Find where the given text appears and provide that cell's center as [x, y] coordinate. 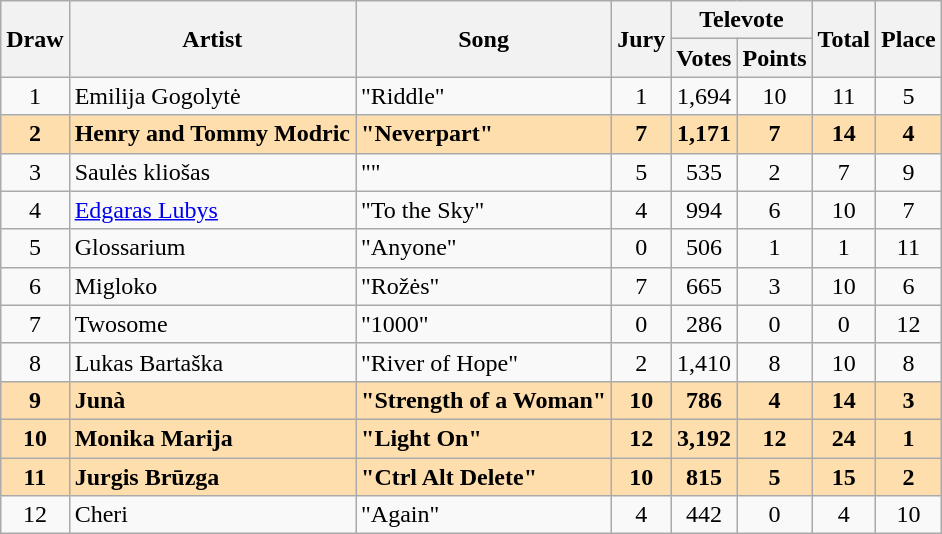
"Neverpart" [484, 134]
"1000" [484, 324]
Televote [742, 20]
Jurgis Brūzga [212, 477]
994 [704, 210]
Glossarium [212, 248]
535 [704, 172]
Artist [212, 39]
"Ctrl Alt Delete" [484, 477]
Saulės kliošas [212, 172]
"River of Hope" [484, 362]
1,694 [704, 96]
Lukas Bartaška [212, 362]
Points [774, 58]
Votes [704, 58]
"Again" [484, 515]
24 [844, 438]
1,171 [704, 134]
"To the Sky" [484, 210]
"Strength of a Woman" [484, 400]
442 [704, 515]
"Light On" [484, 438]
1,410 [704, 362]
Edgaras Lubys [212, 210]
Twosome [212, 324]
Emilija Gogolytė [212, 96]
Jury [642, 39]
Monika Marija [212, 438]
Henry and Tommy Modric [212, 134]
815 [704, 477]
506 [704, 248]
Draw [35, 39]
"Rožės" [484, 286]
Junà [212, 400]
Song [484, 39]
Place [909, 39]
786 [704, 400]
"" [484, 172]
286 [704, 324]
Cheri [212, 515]
Total [844, 39]
15 [844, 477]
"Riddle" [484, 96]
665 [704, 286]
Migloko [212, 286]
3,192 [704, 438]
"Anyone" [484, 248]
